Search for the cell housing the specified text and yield its (x, y) center coordinate. 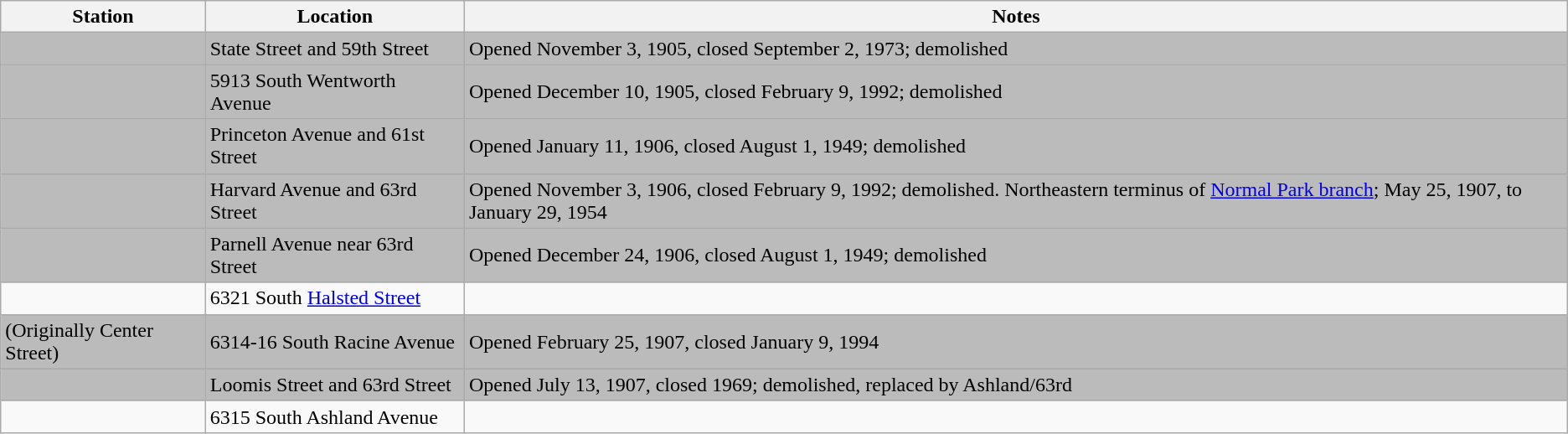
(Originally Center Street) (103, 342)
Opened December 24, 1906, closed August 1, 1949; demolished (1015, 255)
Opened November 3, 1906, closed February 9, 1992; demolished. Northeastern terminus of Normal Park branch; May 25, 1907, to January 29, 1954 (1015, 201)
Parnell Avenue near 63rd Street (335, 255)
5913 South Wentworth Avenue (335, 92)
Opened February 25, 1907, closed January 9, 1994 (1015, 342)
Opened November 3, 1905, closed September 2, 1973; demolished (1015, 49)
Opened January 11, 1906, closed August 1, 1949; demolished (1015, 146)
Notes (1015, 17)
Harvard Avenue and 63rd Street (335, 201)
6321 South Halsted Street (335, 298)
Opened December 10, 1905, closed February 9, 1992; demolished (1015, 92)
Opened July 13, 1907, closed 1969; demolished, replaced by Ashland/63rd (1015, 385)
Station (103, 17)
Location (335, 17)
State Street and 59th Street (335, 49)
6314-16 South Racine Avenue (335, 342)
Loomis Street and 63rd Street (335, 385)
Princeton Avenue and 61st Street (335, 146)
6315 South Ashland Avenue (335, 416)
